Output the (X, Y) coordinate of the center of the cell containing the given text.  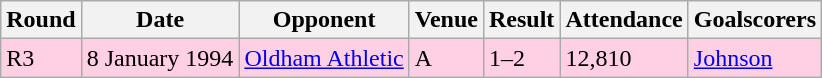
Attendance (624, 20)
Oldham Athletic (324, 58)
Opponent (324, 20)
Johnson (754, 58)
12,810 (624, 58)
1–2 (521, 58)
Result (521, 20)
Round (41, 20)
Goalscorers (754, 20)
R3 (41, 58)
A (446, 58)
Date (160, 20)
Venue (446, 20)
8 January 1994 (160, 58)
